Return (X, Y) of the center of cell containing provided text 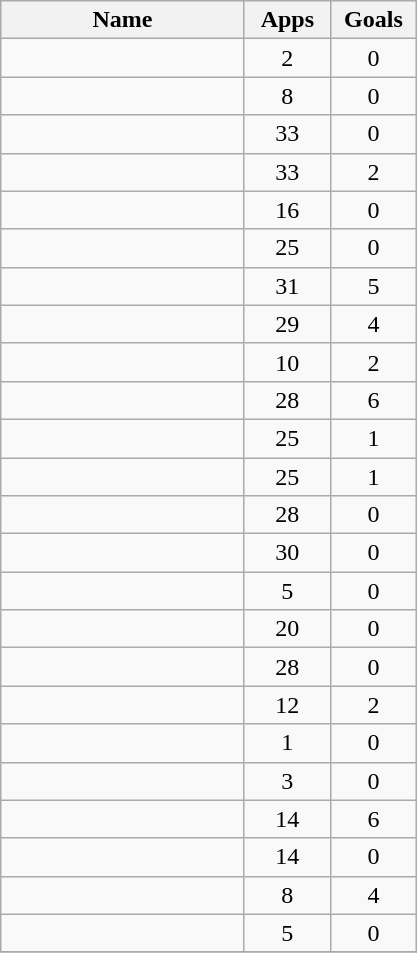
16 (287, 210)
30 (287, 553)
12 (287, 705)
29 (287, 324)
Name (123, 20)
20 (287, 629)
3 (287, 781)
Apps (287, 20)
10 (287, 362)
31 (287, 286)
Goals (373, 20)
